Provide the [X, Y] coordinate of the cell's center where the given text is located.  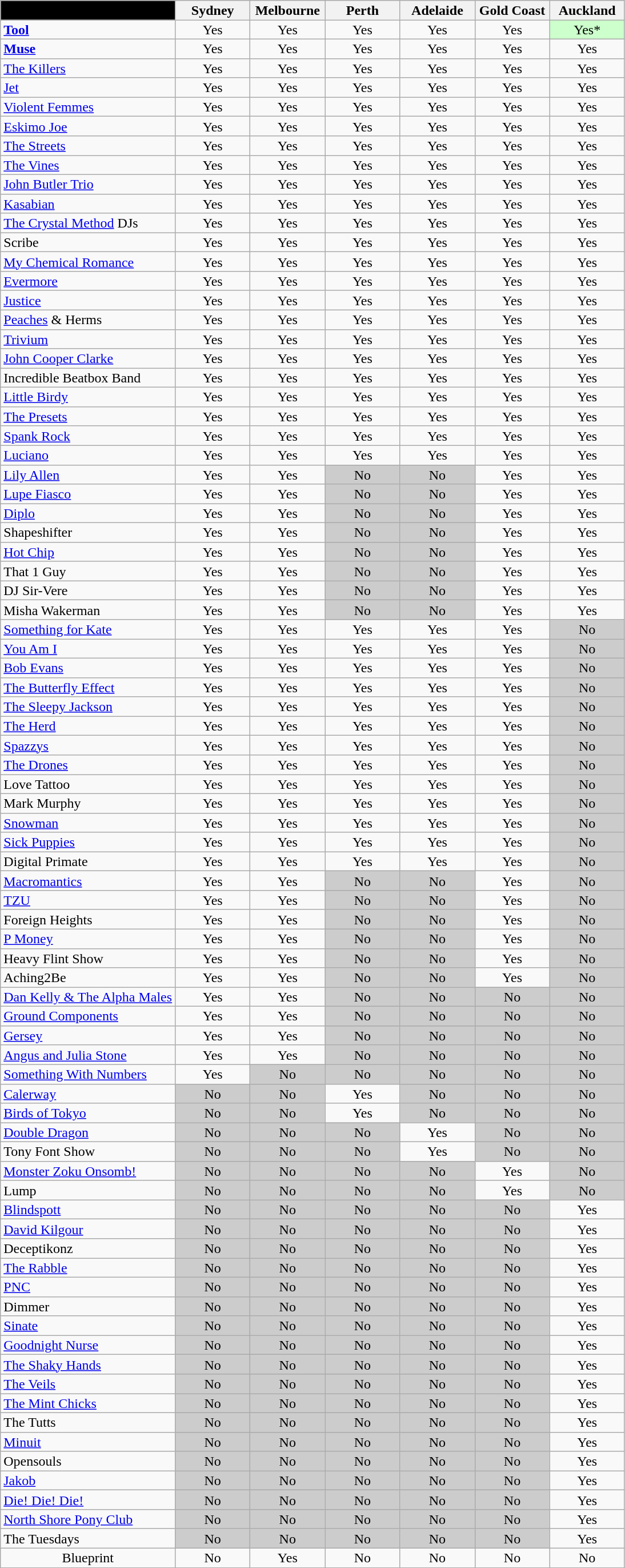
Shapeshifter [88, 533]
Muse [88, 49]
Blindspott [88, 1210]
TZU [88, 900]
Birds of Tokyo [88, 1113]
Heavy Flint Show [88, 958]
Melbourne [288, 10]
Opensouls [88, 1461]
Sick Puppies [88, 842]
That 1 Guy [88, 571]
Dan Kelly & The Alpha Males [88, 997]
The Presets [88, 416]
Foreign Heights [88, 919]
Tony Font Show [88, 1152]
Bob Evans [88, 668]
Tool [88, 30]
Angus and Julia Stone [88, 1055]
Double Dragon [88, 1132]
Kasabian [88, 204]
The Sleepy Jackson [88, 707]
Misha Wakerman [88, 610]
Die! Die! Die! [88, 1500]
Snowman [88, 823]
Spazzys [88, 745]
North Shore Pony Club [88, 1519]
Mark Murphy [88, 803]
John Cooper Clarke [88, 358]
P Money [88, 939]
Scribe [88, 242]
Calerway [88, 1094]
Incredible Beatbox Band [88, 378]
The Mint Chicks [88, 1403]
Sinate [88, 1326]
Adelaide [438, 10]
Aching2Be [88, 977]
John Butler Trio [88, 184]
The Herd [88, 726]
The Streets [88, 146]
DJ Sir-Vere [88, 591]
PNC [88, 1287]
My Chemical Romance [88, 262]
The Killers [88, 68]
Auckland [587, 10]
Love Tattoo [88, 784]
Dimmer [88, 1306]
The Butterfly Effect [88, 687]
Hot Chip [88, 552]
Justice [88, 300]
Gersey [88, 1035]
Luciano [88, 455]
The Veils [88, 1384]
Jet [88, 87]
The Shaky Hands [88, 1364]
Trivium [88, 339]
Something for Kate [88, 629]
Ground Components [88, 1016]
The Drones [88, 765]
Evermore [88, 281]
Deceptikonz [88, 1248]
Perth [362, 10]
Macromantics [88, 881]
Violent Femmes [88, 107]
Something With Numbers [88, 1074]
David Kilgour [88, 1229]
The Crystal Method DJs [88, 223]
Minuit [88, 1442]
Diplo [88, 513]
Spank Rock [88, 436]
Jakob [88, 1481]
Gold Coast [512, 10]
Sydney [213, 10]
Peaches & Herms [88, 320]
Eskimo Joe [88, 126]
The Vines [88, 165]
Lupe Fiasco [88, 494]
Monster Zoku Onsomb! [88, 1171]
You Am I [88, 649]
The Rabble [88, 1268]
The Tuesdays [88, 1538]
Yes* [587, 30]
Digital Primate [88, 861]
Goodnight Nurse [88, 1345]
Blueprint [88, 1558]
Lump [88, 1190]
Little Birdy [88, 397]
Lily Allen [88, 474]
The Tutts [88, 1422]
